Capture the cell that displays the provided text and extract its [X, Y] central coordinate. 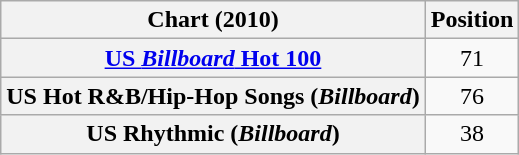
Chart (2010) [213, 20]
71 [472, 58]
Position [472, 20]
US Billboard Hot 100 [213, 58]
38 [472, 134]
US Hot R&B/Hip-Hop Songs (Billboard) [213, 96]
US Rhythmic (Billboard) [213, 134]
76 [472, 96]
